Capture the cell that displays the provided text and extract its (x, y) central coordinate. 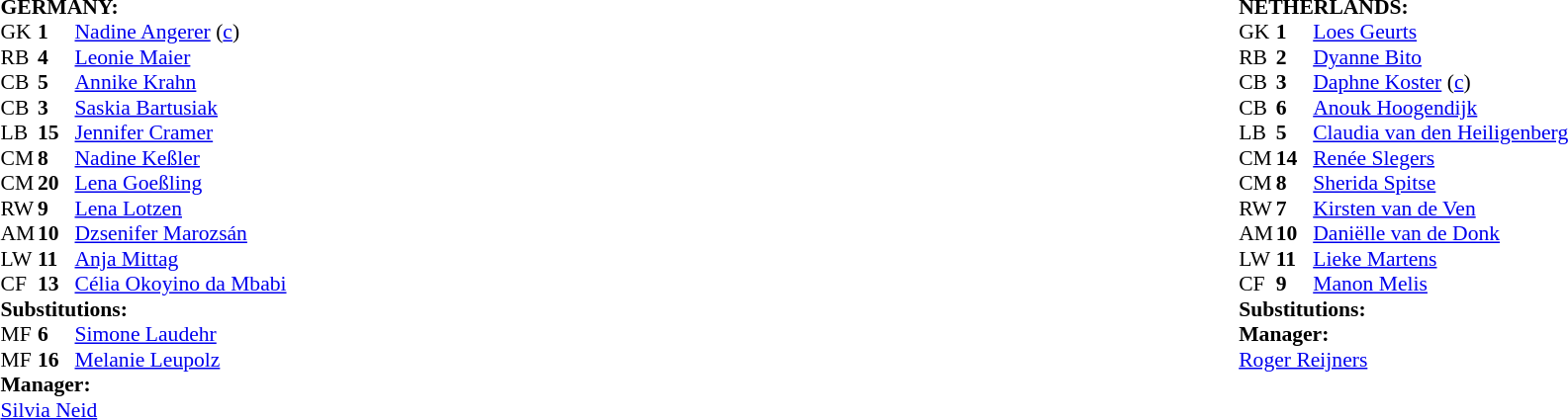
Kirsten van de Ven (1440, 209)
20 (56, 183)
Renée Slegers (1440, 158)
16 (56, 360)
Nadine Angerer (c) (181, 33)
Claudia van den Heiligenberg (1440, 133)
Melanie Leupolz (181, 360)
2 (1295, 57)
Roger Reijners (1403, 360)
Dzsenifer Marozsán (181, 234)
Anja Mittag (181, 259)
Lieke Martens (1440, 259)
Saskia Bartusiak (181, 108)
14 (1295, 158)
15 (56, 133)
7 (1295, 209)
Daniëlle van de Donk (1440, 234)
Annike Krahn (181, 82)
4 (56, 57)
Leonie Maier (181, 57)
Lena Lotzen (181, 209)
Sherida Spitse (1440, 183)
Célia Okoyino da Mbabi (181, 284)
Daphne Koster (c) (1440, 82)
Lena Goeßling (181, 183)
Loes Geurts (1440, 33)
Anouk Hoogendijk (1440, 108)
13 (56, 284)
Nadine Keßler (181, 158)
Manon Melis (1440, 284)
Dyanne Bito (1440, 57)
Simone Laudehr (181, 335)
Jennifer Cramer (181, 133)
